Locate the cell with the specified text and output its (X, Y) center coordinate. 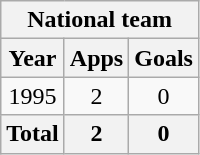
1995 (33, 96)
Goals (164, 58)
Year (33, 58)
National team (100, 20)
Total (33, 134)
Apps (96, 58)
